From the cell containing the given text, extract its center point as (x, y) coordinate. 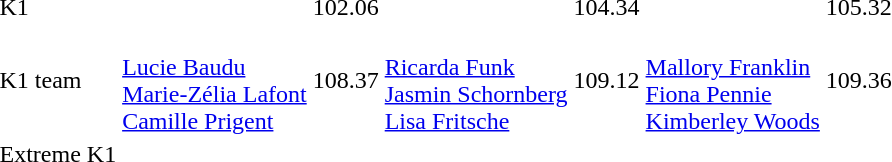
Lucie BauduMarie-Zélia LafontCamille Prigent (215, 80)
Ricarda FunkJasmin SchornbergLisa Fritsche (476, 80)
108.37 (346, 80)
109.12 (606, 80)
Mallory FranklinFiona PennieKimberley Woods (732, 80)
